Detect which cell encompasses the target text, then output its [x, y] center coordinate. 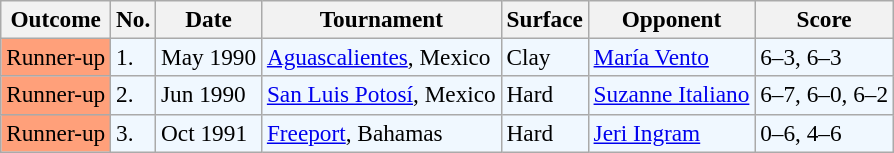
Suzanne Italiano [672, 95]
Aguascalientes, Mexico [381, 57]
0–6, 4–6 [824, 133]
Jeri Ingram [672, 133]
2. [134, 95]
No. [134, 19]
María Vento [672, 57]
Surface [544, 19]
Clay [544, 57]
San Luis Potosí, Mexico [381, 95]
Jun 1990 [209, 95]
Date [209, 19]
6–7, 6–0, 6–2 [824, 95]
May 1990 [209, 57]
Opponent [672, 19]
Tournament [381, 19]
6–3, 6–3 [824, 57]
Outcome [56, 19]
3. [134, 133]
Score [824, 19]
1. [134, 57]
Freeport, Bahamas [381, 133]
Oct 1991 [209, 133]
